Return the (X, Y) coordinate for the center point of the cell that contains the specified text.  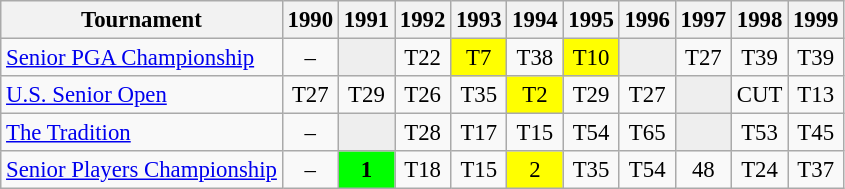
Tournament (142, 20)
1995 (591, 20)
Senior Players Championship (142, 170)
The Tradition (142, 133)
T22 (422, 58)
1990 (310, 20)
48 (703, 170)
Senior PGA Championship (142, 58)
T65 (647, 133)
1991 (366, 20)
1 (366, 170)
T28 (422, 133)
1993 (479, 20)
T13 (816, 95)
T2 (535, 95)
T17 (479, 133)
1992 (422, 20)
CUT (759, 95)
2 (535, 170)
T53 (759, 133)
T7 (479, 58)
T45 (816, 133)
1997 (703, 20)
T38 (535, 58)
1999 (816, 20)
T10 (591, 58)
1996 (647, 20)
T37 (816, 170)
T18 (422, 170)
U.S. Senior Open (142, 95)
1994 (535, 20)
T24 (759, 170)
T26 (422, 95)
1998 (759, 20)
